Extract the (x, y) coordinate from the center of the cell holding the provided text.  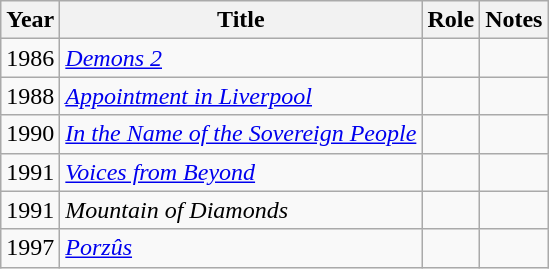
1997 (30, 248)
Voices from Beyond (241, 172)
Role (451, 20)
Year (30, 20)
Porzûs (241, 248)
Appointment in Liverpool (241, 96)
1988 (30, 96)
1986 (30, 58)
Notes (514, 20)
In the Name of the Sovereign People (241, 134)
Mountain of Diamonds (241, 210)
Title (241, 20)
1990 (30, 134)
Demons 2 (241, 58)
